Return the [X, Y] coordinate for the center point of the cell that contains the specified text.  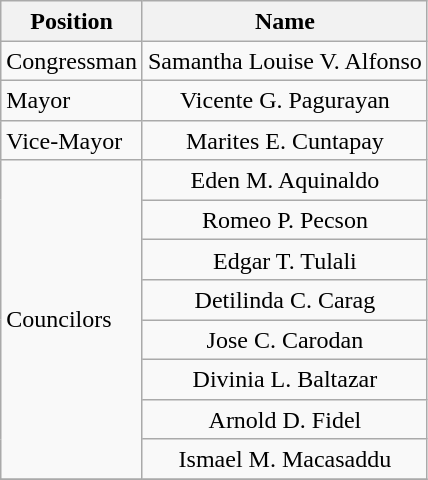
Mayor [72, 100]
Edgar T. Tulali [284, 260]
Position [72, 21]
Romeo P. Pecson [284, 220]
Congressman [72, 61]
Name [284, 21]
Ismael M. Macasaddu [284, 459]
Arnold D. Fidel [284, 419]
Jose C. Carodan [284, 340]
Vice-Mayor [72, 140]
Councilors [72, 320]
Detilinda C. Carag [284, 300]
Eden M. Aquinaldo [284, 180]
Marites E. Cuntapay [284, 140]
Divinia L. Baltazar [284, 379]
Samantha Louise V. Alfonso [284, 61]
Vicente G. Pagurayan [284, 100]
